Detect which cell encompasses the target text, then output its [X, Y] center coordinate. 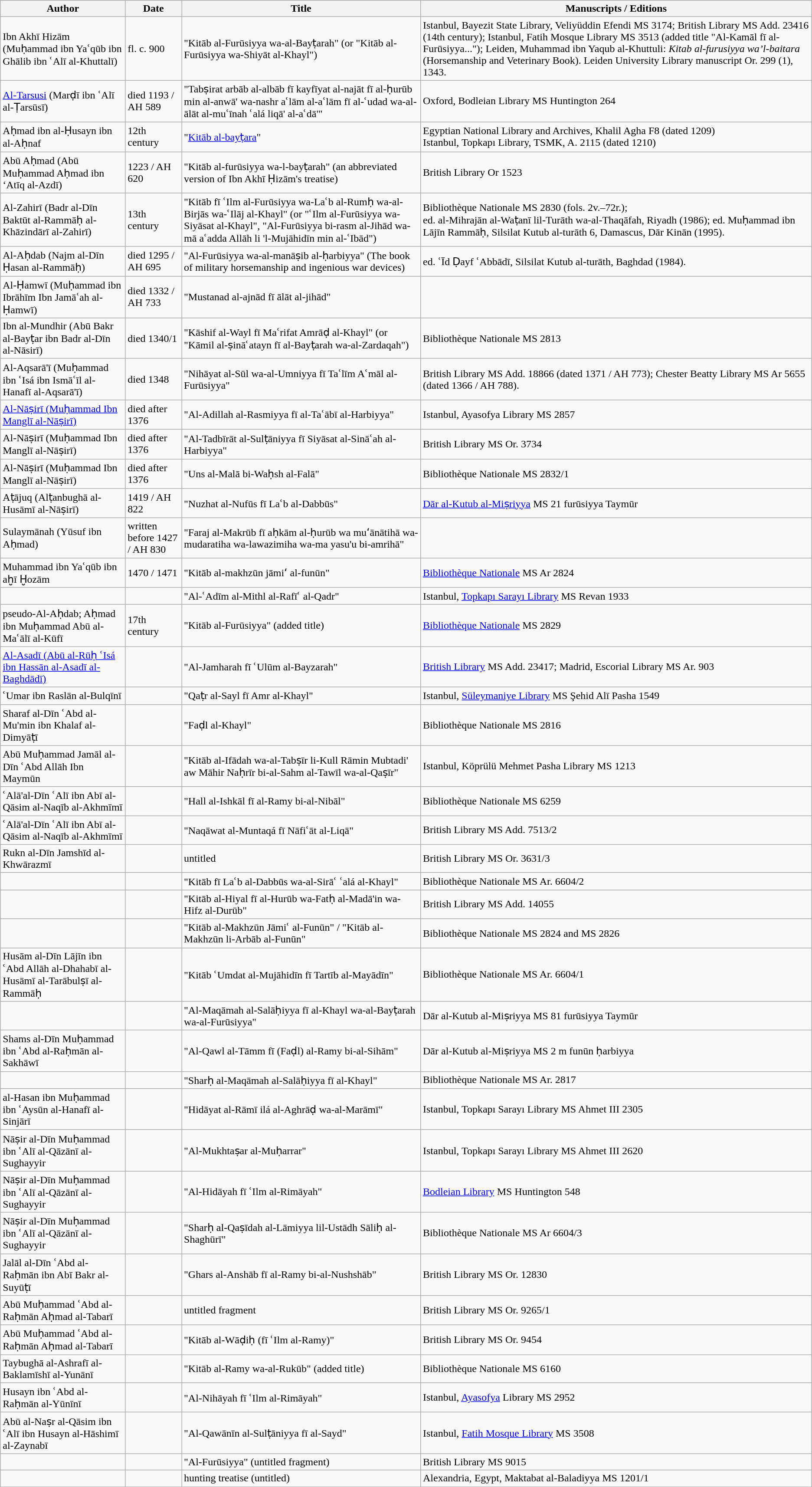
Bibliothèque Nationale MS 2829 [616, 626]
British Library MS Add. 23417; Madrid, Escorial Library MS Ar. 903 [616, 667]
Dār al-Kutub al-Miṣriyya MS 2 m funūn ḥarbiyya [616, 1051]
Date [154, 9]
Bibliothèque Nationale MS Ar. 6604/1 [616, 975]
"Kitāb al-makhzūn jāmiʻ al-funūn" [301, 573]
Bibliothèque Nationale MS Ar 6604/3 [616, 1233]
"Qaṭr al-Sayl fī Amr al-Khayl" [301, 696]
Abū Muḥammad Jamāl al-Dīn ʿAbd Allāh Ibn Maymūn [63, 766]
Ibn al-Mundhir (Abū Bakr al-Bayṭar ibn Badr al-Dīn al-Nāsirī) [63, 338]
Muhammad ibn Yaʿqūb ibn aḫī Ḫozām [63, 573]
"Tabṣirat arbāb al-albāb fī kayfīyat al-najāt fī al-ḥurūb min al-anwā' wa-nashr aʿlām al-aʿlām fī al-ʿudad wa-al-ālāt al-muʿīnah ʿalá liqā' al-aʿdā'" [301, 102]
Shams al-Dīn Muḥammad ibn ʿAbd al-Raḥmān al-Sakhāwī [63, 1051]
Istanbul, Ayasofya Library MS 2857 [616, 414]
"Kitāb al-Furūsiyya wa-al-Bayṭarah" (or "Kitāb al-Furūsiyya wa-Shiyāt al-Khayl") [301, 49]
"Sharḥ al-Maqāmah al-Salāḥiyya fī al-Khayl" [301, 1080]
Al-Zahirī (Badr al-Dīn Baktūt al-Rammāḥ al-Khāzindārī al-Zahirī) [63, 220]
ed. ʿĪd Ḍayf ʿAbbādī, Silsilat Kutub al-turāth, Baghdad (1984). [616, 261]
"Kitāb fī Laʿb al-Dabbūs wa-al-Sirāʿ ʿalá al-Khayl" [301, 881]
Dār al-Kutub al-Miṣriyya MS 81 furūsiyya Taymūr [616, 1016]
Manuscripts / Editions [616, 9]
ʿUmar ibn Raslān al-Bulqīnī [63, 696]
"Hall al-Ishkāl fī al-Ramy bi-al-Nibāl" [301, 801]
Alexandria, Egypt, Maktabat al-Baladiyya MS 1201/1 [616, 1478]
"Kitāb al-bayṭara" [301, 137]
"Kitāb al-Makhzūn Jāmiʿ al-Funūn" / "Kitāb al-Makhzūn li-Arbāb al-Funūn" [301, 933]
British Library MS Or. 12830 [616, 1275]
"Al-Furūsiyya" (untitled fragment) [301, 1462]
"Hidāyat al-Rāmī ilá al-Aghrāḍ wa-al-Marāmī" [301, 1109]
Al-Aqsarā'ī (Muḥammad ibn ʿIsá ibn Ismāʿīl al-Hanafī al-Aqsarā'ī) [63, 379]
"Kitāb al-Ramy wa-al-Rukūb" (added title) [301, 1369]
"Al-Tadbīrāt al-Sulṭāniyya fī Siyāsat al-Sināʿah al-Harbiyya" [301, 444]
Bibliothèque Nationale MS Ar 2824 [616, 573]
Dār al-Kutub al-Miṣriyya MS 21 furūsiyya Taymūr [616, 503]
17th century [154, 626]
Sulaymānah (Yūsuf ibn Aḥmad) [63, 538]
12th century [154, 137]
"Nuzhat al-Nufūs fī Laʿb al-Dabbūs" [301, 503]
Al-Asadī (Abū al-Rūḥ ʿIsá ibn Hassān al-Asadī al-Baghdādī) [63, 667]
al-Hasan ibn Muḥammad ibn ʿAysūn al-Hanafī al-Sinjārī [63, 1109]
British Library MS Add. 18866 (dated 1371 / AH 773); Chester Beatty Library MS Ar 5655 (dated 1366 / AH 788). [616, 379]
British Library MS 9015 [616, 1462]
died 1193 / AH 589 [154, 102]
British Library MS Or. 3734 [616, 444]
"Al-Furūsiyya wa-al-manāṣib al-ḥarbiyya" (The book of military horsemanship and ingenious war devices) [301, 261]
13th century [154, 220]
British Library MS Or. 3631/3 [616, 858]
"Kitāb al-furūsiyya wa-l-bayṭarah" (an abbreviated version of Ibn Akhī Ḥizām's treatise) [301, 173]
Oxford, Bodleian Library MS Huntington 264 [616, 102]
Husayn ibn ʿAbd al-Raḥmān al-Yūnīnī [63, 1398]
"Kitāb al-Furūsiyya" (added title) [301, 626]
Al-Tarsusi (Marḍī ibn ʿAlī al-Ṭarsūsī) [63, 102]
"Al-Nihāyah fī ʿIlm al-Rimāyah" [301, 1398]
Istanbul, Topkapı Sarayı Library MS Ahmet III 2305 [616, 1109]
"Al-ʿAdīm al-Mithl al-Rafīʿ al-Qadr" [301, 596]
Taybughā al-Ashrafī al-Baklamīshī al-Yunānī [63, 1369]
"Al-Maqāmah al-Salāḥiyya fī al-Khayl wa-al-Bayṭarah wa-al-Furūsiyya" [301, 1016]
Al-Ḥamwī (Muḥammad ibn Ibrāhīm Ibn Jamāʿah al-Ḥamwī) [63, 297]
Ibn Akhī Hizām (Muḥammad ibn Yaʿqūb ibn Ghālib ibn ʿAlī al-Khuttalī) [63, 49]
Bibliothèque Nationale MS 6259 [616, 801]
"Faraj al-Makrūb fī aḥkām al-ḥurūb wa muʻānātihā wa-mudaratiha wa-lawazimiha wa-ma yasu'u bi-amrihā" [301, 538]
fl. c. 900 [154, 49]
1223 / AH 620 [154, 173]
Istanbul, Topkapı Sarayı Library MS Revan 1933 [616, 596]
"Mustanad al-ajnād fī ālāt al-jihād" [301, 297]
"Al-Mukhtaṣar al-Muḥarrar" [301, 1151]
untitled fragment [301, 1310]
British Library MS Or. 9454 [616, 1340]
Istanbul, Ayasofya Library MS 2952 [616, 1398]
Bibliothèque Nationale MS Ar. 6604/2 [616, 881]
"Kitāb al-Hiyal fī al-Hurūb wa-Fatḥ al-Madā'in wa-Hifz al-Durūb" [301, 904]
"Al-Adillah al-Rasmiyya fī al-Taʿābī al-Harbiyya" [301, 414]
"Naqāwat al-Muntaqá fī Nāfiʿāt al-Liqā" [301, 830]
Abū al-Naṣr al-Qāsim ibn ʿAlī ibn Husayn al-Hāshimī al-Zaynabī [63, 1433]
untitled [301, 858]
1419 / AH 822 [154, 503]
"Faḍl al-Khayl" [301, 725]
British Library MS Or. 9265/1 [616, 1310]
Title [301, 9]
Bibliothèque Nationale MS 2816 [616, 725]
Rukn al-Dīn Jamshīd al-Khwārazmī [63, 858]
"Al-Hidāyah fī ʿIlm al-Rimāyah" [301, 1192]
Bibliothèque Nationale MS 2832/1 [616, 474]
Aḥmad ibn al-Ḥusayn ibn al-Aḥnaf [63, 137]
Aṭājuq (Alṭanbughā al-Husāmī al-Nāṣirī) [63, 503]
died 1348 [154, 379]
died 1340/1 [154, 338]
"Sharḥ al-Qaṣīdah al-Lāmiyya lil-Ustādh Sāliḥ al-Shaghūrī" [301, 1233]
Istanbul, Köprülü Mehmet Pasha Library MS 1213 [616, 766]
"Uns al-Malā bi-Waḥsh al-Falā" [301, 474]
"Kitāb al-Ifādah wa-al-Tabṣīr li-Kull Rāmin Mubtadi' aw Māhir Naḥrīr bi-al-Sahm al-Tawīl wa-al-Qaṣīr" [301, 766]
Husām al-Dīn Lājīn ibn ʿAbd Allāh al-Dhahabī al-Husāmī al-Tarābulṣī al-Rammāḥ [63, 975]
Istanbul, Topkapı Sarayı Library MS Ahmet III 2620 [616, 1151]
Bibliothèque Nationale MS 2813 [616, 338]
British Library Or 1523 [616, 173]
Bodleian Library MS Huntington 548 [616, 1192]
British Library MS Add. 7513/2 [616, 830]
Abū Aḥmad (Abū Muḥammad Aḥmad ibn ‘Atīq al-Azdī) [63, 173]
British Library MS Add. 14055 [616, 904]
pseudo-Al-Aḥdab; Aḥmad ibn Muḥammad Abū al-Maʿālī al-Kūfī [63, 626]
Bibliothèque Nationale MS 2824 and MS 2826 [616, 933]
Author [63, 9]
Sharaf al-Dīn ʿAbd al-Mu'min ibn Khalaf al-Dimyāṭī [63, 725]
"Ghars al-Anshāb fī al-Ramy bi-al-Nushshāb" [301, 1275]
"Nihāyat al-Sūl wa-al-Umniyya fī Taʿlīm Aʿmāl al-Furūsiyya" [301, 379]
"Kāshif al-Wayl fī Maʿrifat Amrāḍ al-Khayl" (or "Kāmil al-ṣināʿatayn fī al-Bayṭarah wa-al-Zardaqah") [301, 338]
died 1295 / AH 695 [154, 261]
Istanbul, Fatih Mosque Library MS 3508 [616, 1433]
Jalāl al-Dīn ʿAbd al-Raḥmān ibn Abī Bakr al-Suyūṭī [63, 1275]
"Al-Qawl al-Tāmm fī (Faḍl) al-Ramy bi-al-Sihām" [301, 1051]
died 1332 / AH 733 [154, 297]
"Al-Jamharah fī ʿUlūm al-Bayzarah" [301, 667]
written before 1427 / AH 830 [154, 538]
Istanbul, Süleymaniye Library MS Şehid Alī Pasha 1549 [616, 696]
"Al-Qawānīn al-Sulṭāniyya fī al-Sayd" [301, 1433]
Al-Aḥdab (Najm al-Dīn Ḥasan al-Rammāḥ) [63, 261]
hunting treatise (untitled) [301, 1478]
1470 / 1471 [154, 573]
Egyptian National Library and Archives, Khalil Agha F8 (dated 1209)Istanbul, Topkapı Library, TSMK, A. 2115 (dated 1210) [616, 137]
Bibliothèque Nationale MS Ar. 2817 [616, 1080]
"Kitāb al-Wāḍiḥ (fī ʿIlm al-Ramy)" [301, 1340]
Bibliothèque Nationale MS 6160 [616, 1369]
"Kitāb ʿUmdat al-Mujāhidīn fī Tartīb al-Mayādīn" [301, 975]
